Return the (x, y) coordinate for the center point of the cell that contains the specified text.  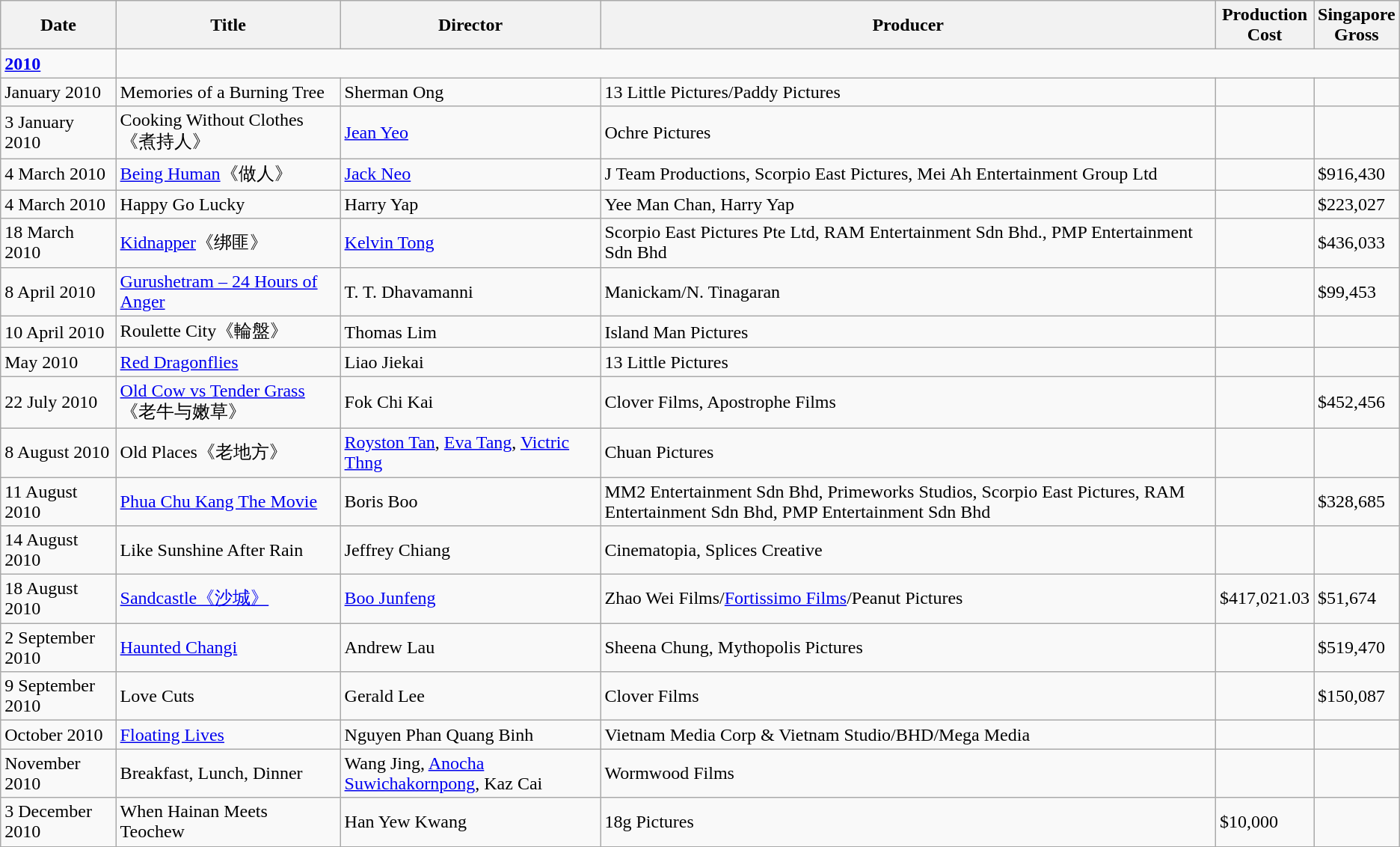
Jack Neo (470, 175)
Roulette City《輪盤》 (228, 332)
Being Human《做人》 (228, 175)
Wang Jing, Anocha Suwichakornpong, Kaz Cai (470, 774)
$223,027 (1357, 204)
Thomas Lim (470, 332)
Boris Boo (470, 501)
Clover Films (908, 696)
Han Yew Kwang (470, 822)
$51,674 (1357, 599)
Sheena Chung, Mythopolis Pictures (908, 648)
3 December 2010 (58, 822)
14 August 2010 (58, 551)
$452,456 (1357, 403)
January 2010 (58, 92)
Liao Jiekai (470, 362)
Gerald Lee (470, 696)
Ochre Pictures (908, 132)
Zhao Wei Films/Fortissimo Films/Peanut Pictures (908, 599)
$436,033 (1357, 242)
Kidnapper《绑匪》 (228, 242)
Memories of a Burning Tree (228, 92)
Haunted Changi (228, 648)
Cooking Without Clothes《煮持人》 (228, 132)
Nguyen Phan Quang Binh (470, 735)
Chuan Pictures (908, 452)
J Team Productions, Scorpio East Pictures, Mei Ah Entertainment Group Ltd (908, 175)
Title (228, 25)
Island Man Pictures (908, 332)
Like Sunshine After Rain (228, 551)
18g Pictures (908, 822)
Love Cuts (228, 696)
3 January 2010 (58, 132)
$519,470 (1357, 648)
22 July 2010 (58, 403)
Boo Junfeng (470, 599)
Floating Lives (228, 735)
13 Little Pictures (908, 362)
Royston Tan, Eva Tang, Victric Thng (470, 452)
October 2010 (58, 735)
8 August 2010 (58, 452)
Director (470, 25)
MM2 Entertainment Sdn Bhd, Primeworks Studios, Scorpio East Pictures, RAM Entertainment Sdn Bhd, PMP Entertainment Sdn Bhd (908, 501)
Jean Yeo (470, 132)
$417,021.03 (1264, 599)
Jeffrey Chiang (470, 551)
Happy Go Lucky (228, 204)
Manickam/N. Tinagaran (908, 292)
Clover Films, Apostrophe Films (908, 403)
$328,685 (1357, 501)
$150,087 (1357, 696)
Vietnam Media Corp & Vietnam Studio/BHD/Mega Media (908, 735)
18 August 2010 (58, 599)
T. T. Dhavamanni (470, 292)
Gurushetram – 24 Hours of Anger (228, 292)
Sandcastle《沙城》 (228, 599)
Cinematopia, Splices Creative (908, 551)
$99,453 (1357, 292)
11 August 2010 (58, 501)
Phua Chu Kang The Movie (228, 501)
Red Dragonflies (228, 362)
Andrew Lau (470, 648)
Sherman Ong (470, 92)
November 2010 (58, 774)
Producer (908, 25)
Kelvin Tong (470, 242)
When Hainan Meets Teochew (228, 822)
18 March 2010 (58, 242)
$916,430 (1357, 175)
Date (58, 25)
9 September 2010 (58, 696)
Old Places《老地方》 (228, 452)
10 April 2010 (58, 332)
Singapore Gross (1357, 25)
8 April 2010 (58, 292)
$10,000 (1264, 822)
2 September 2010 (58, 648)
Scorpio East Pictures Pte Ltd, RAM Entertainment Sdn Bhd., PMP Entertainment Sdn Bhd (908, 242)
Old Cow vs Tender Grass《老牛与嫩草》 (228, 403)
May 2010 (58, 362)
Breakfast, Lunch, Dinner (228, 774)
Fok Chi Kai (470, 403)
13 Little Pictures/Paddy Pictures (908, 92)
2010 (58, 64)
Yee Man Chan, Harry Yap (908, 204)
Production Cost (1264, 25)
Wormwood Films (908, 774)
Harry Yap (470, 204)
